Provide the (X, Y) coordinate of the cell's center where the given text is located.  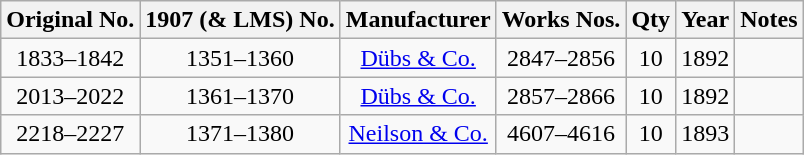
1371–1380 (240, 134)
1351–1360 (240, 58)
Year (706, 20)
2013–2022 (70, 96)
1893 (706, 134)
Qty (651, 20)
2857–2866 (561, 96)
1907 (& LMS) No. (240, 20)
Works Nos. (561, 20)
Notes (769, 20)
1361–1370 (240, 96)
Neilson & Co. (418, 134)
2218–2227 (70, 134)
1833–1842 (70, 58)
2847–2856 (561, 58)
Original No. (70, 20)
Manufacturer (418, 20)
4607–4616 (561, 134)
